Scan for the cell matching the given text and deliver its [X, Y] coordinate at center. 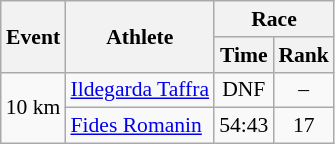
Race [274, 19]
DNF [244, 90]
Time [244, 55]
Rank [304, 55]
Athlete [140, 36]
– [304, 90]
54:43 [244, 126]
Ildegarda Taffra [140, 90]
Fides Romanin [140, 126]
Event [34, 36]
10 km [34, 108]
17 [304, 126]
